Return [x, y] of the center of cell containing provided text 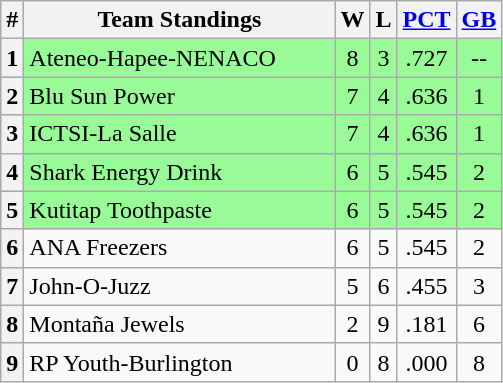
Kutitap Toothpaste [180, 210]
.000 [426, 362]
# [12, 20]
.727 [426, 58]
Blu Sun Power [180, 96]
Shark Energy Drink [180, 172]
0 [352, 362]
RP Youth-Burlington [180, 362]
-- [479, 58]
Montaña Jewels [180, 324]
.181 [426, 324]
ICTSI-La Salle [180, 134]
Ateneo-Hapee-NENACO [180, 58]
GB [479, 20]
.455 [426, 286]
John-O-Juzz [180, 286]
ANA Freezers [180, 248]
PCT [426, 20]
L [384, 20]
W [352, 20]
Team Standings [180, 20]
